Determine the (X, Y) coordinate at the center of the cell enclosing the given text.  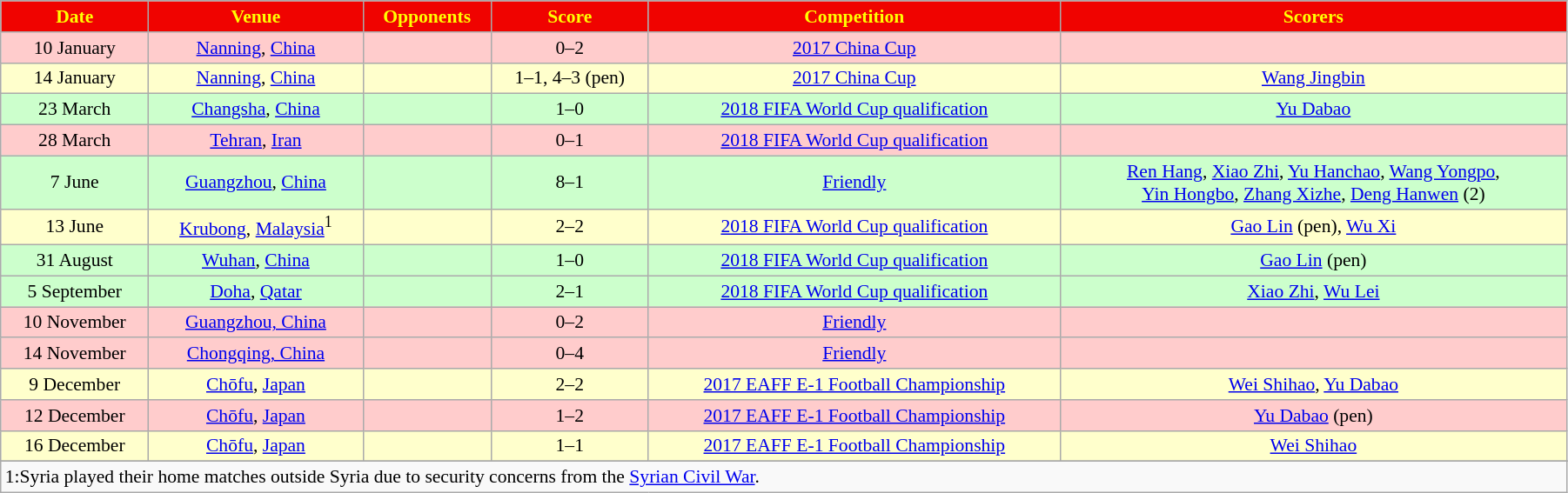
31 August (75, 261)
Yu Dabao (pen) (1313, 416)
Wuhan, China (256, 261)
Opponents (426, 17)
Chongqing, China (256, 354)
9 December (75, 384)
Changsha, China (256, 110)
Krubong, Malaysia1 (256, 226)
13 June (75, 226)
7 June (75, 183)
14 November (75, 354)
16 December (75, 446)
Score (569, 17)
1–1 (569, 446)
8–1 (569, 183)
1–2 (569, 416)
Ren Hang, Xiao Zhi, Yu Hanchao, Wang Yongpo, Yin Hongbo, Zhang Xizhe, Deng Hanwen (2) (1313, 183)
Wang Jingbin (1313, 78)
23 March (75, 110)
12 December (75, 416)
Yu Dabao (1313, 110)
2–1 (569, 291)
1:Syria played their home matches outside Syria due to security concerns from the Syrian Civil War. (784, 477)
Doha, Qatar (256, 291)
5 September (75, 291)
10 November (75, 323)
Wei Shihao, Yu Dabao (1313, 384)
28 March (75, 141)
0–4 (569, 354)
1–1, 4–3 (pen) (569, 78)
10 January (75, 48)
Competition (854, 17)
Date (75, 17)
Venue (256, 17)
0–1 (569, 141)
Scorers (1313, 17)
Tehran, Iran (256, 141)
14 January (75, 78)
Gao Lin (pen), Wu Xi (1313, 226)
Xiao Zhi, Wu Lei (1313, 291)
Wei Shihao (1313, 446)
Gao Lin (pen) (1313, 261)
